Pinpoint the cell where the given text exists, returning its (X, Y) midpoint coordinate. 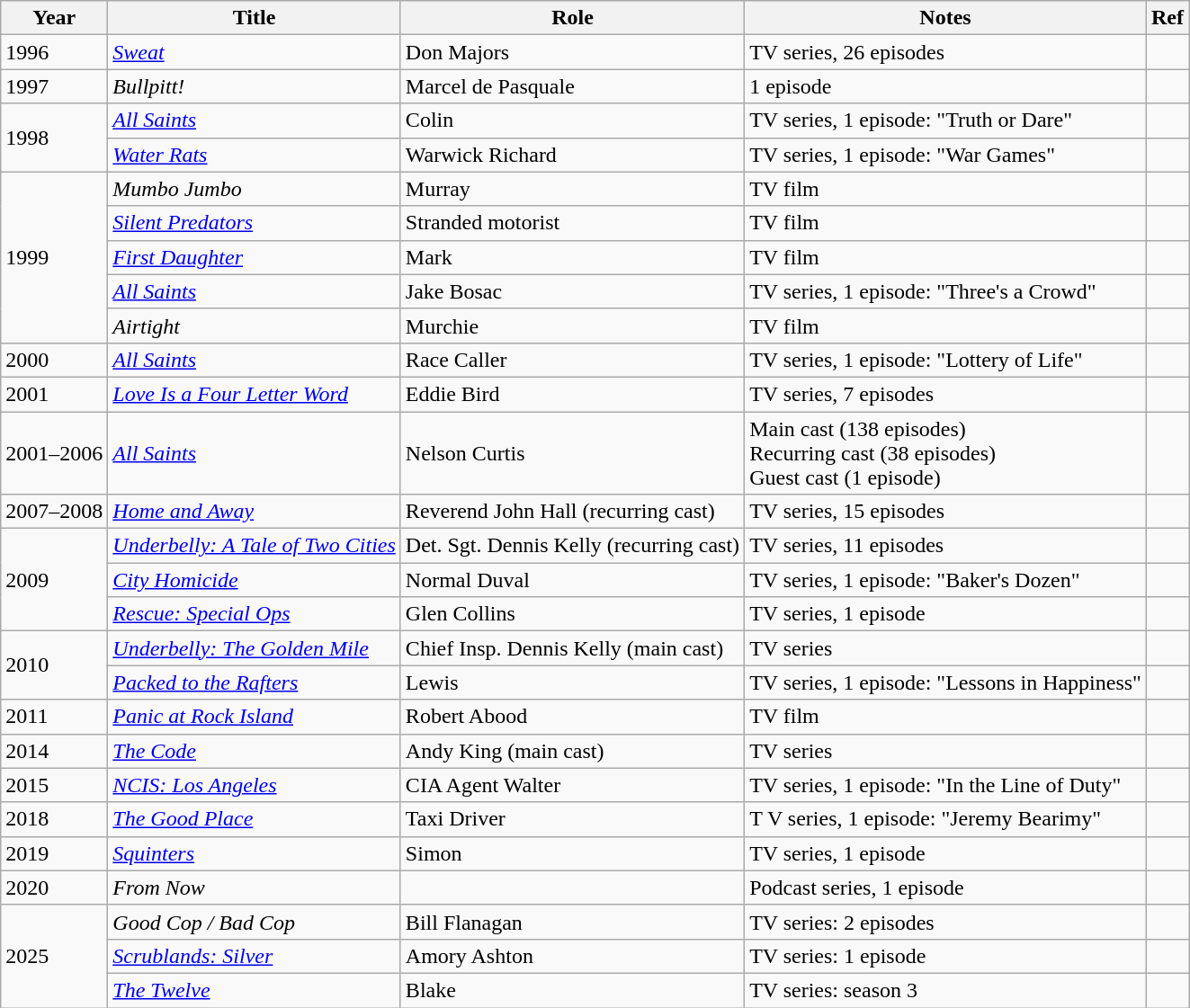
First Daughter (255, 257)
T V series, 1 episode: "Jeremy Bearimy" (946, 819)
TV series, 15 episodes (946, 512)
Bullpitt! (255, 86)
Packed to the Rafters (255, 682)
CIA Agent Walter (572, 785)
Podcast series, 1 episode (946, 888)
Reverend John Hall (recurring cast) (572, 512)
2000 (54, 360)
Amory Ashton (572, 956)
Warwick Richard (572, 155)
2009 (54, 580)
Bill Flanagan (572, 922)
Sweat (255, 52)
2018 (54, 819)
Rescue: Special Ops (255, 614)
Water Rats (255, 155)
Andy King (main cast) (572, 751)
2011 (54, 717)
TV series, 1 episode: "War Games" (946, 155)
TV series, 1 episode: "Truth or Dare" (946, 120)
2019 (54, 853)
City Homicide (255, 580)
Jake Bosac (572, 291)
Notes (946, 18)
TV series, 11 episodes (946, 546)
1997 (54, 86)
1999 (54, 257)
Eddie Bird (572, 394)
Silent Predators (255, 223)
TV series, 1 episode: "In the Line of Duty" (946, 785)
Role (572, 18)
TV series, 7 episodes (946, 394)
Scrublands: Silver (255, 956)
Taxi Driver (572, 819)
2014 (54, 751)
Murray (572, 189)
TV series: season 3 (946, 990)
TV series, 1 episode: "Lessons in Happiness" (946, 682)
Blake (572, 990)
2001 (54, 394)
TV series: 2 episodes (946, 922)
Normal Duval (572, 580)
Underbelly: The Golden Mile (255, 648)
Airtight (255, 326)
TV series, 1 episode: "Baker's Dozen" (946, 580)
TV series, 1 episode: "Lottery of Life" (946, 360)
Main cast (138 episodes)Recurring cast (38 episodes)Guest cast (1 episode) (946, 453)
Mumbo Jumbo (255, 189)
Squinters (255, 853)
Murchie (572, 326)
1 episode (946, 86)
The Good Place (255, 819)
The Twelve (255, 990)
Colin (572, 120)
Panic at Rock Island (255, 717)
Title (255, 18)
Stranded motorist (572, 223)
Good Cop / Bad Cop (255, 922)
Robert Abood (572, 717)
Love Is a Four Letter Word (255, 394)
Mark (572, 257)
Glen Collins (572, 614)
Home and Away (255, 512)
Det. Sgt. Dennis Kelly (recurring cast) (572, 546)
TV series: 1 episode (946, 956)
TV series, 1 episode: "Three's a Crowd" (946, 291)
2010 (54, 665)
Race Caller (572, 360)
Lewis (572, 682)
Chief Insp. Dennis Kelly (main cast) (572, 648)
1996 (54, 52)
Marcel de Pasquale (572, 86)
Ref (1168, 18)
2020 (54, 888)
Underbelly: A Tale of Two Cities (255, 546)
Year (54, 18)
2015 (54, 785)
Simon (572, 853)
Don Majors (572, 52)
1998 (54, 138)
2007–2008 (54, 512)
From Now (255, 888)
TV series, 26 episodes (946, 52)
Nelson Curtis (572, 453)
2025 (54, 956)
2001–2006 (54, 453)
The Code (255, 751)
NCIS: Los Angeles (255, 785)
